Locate the cell with the specified text and output its [x, y] center coordinate. 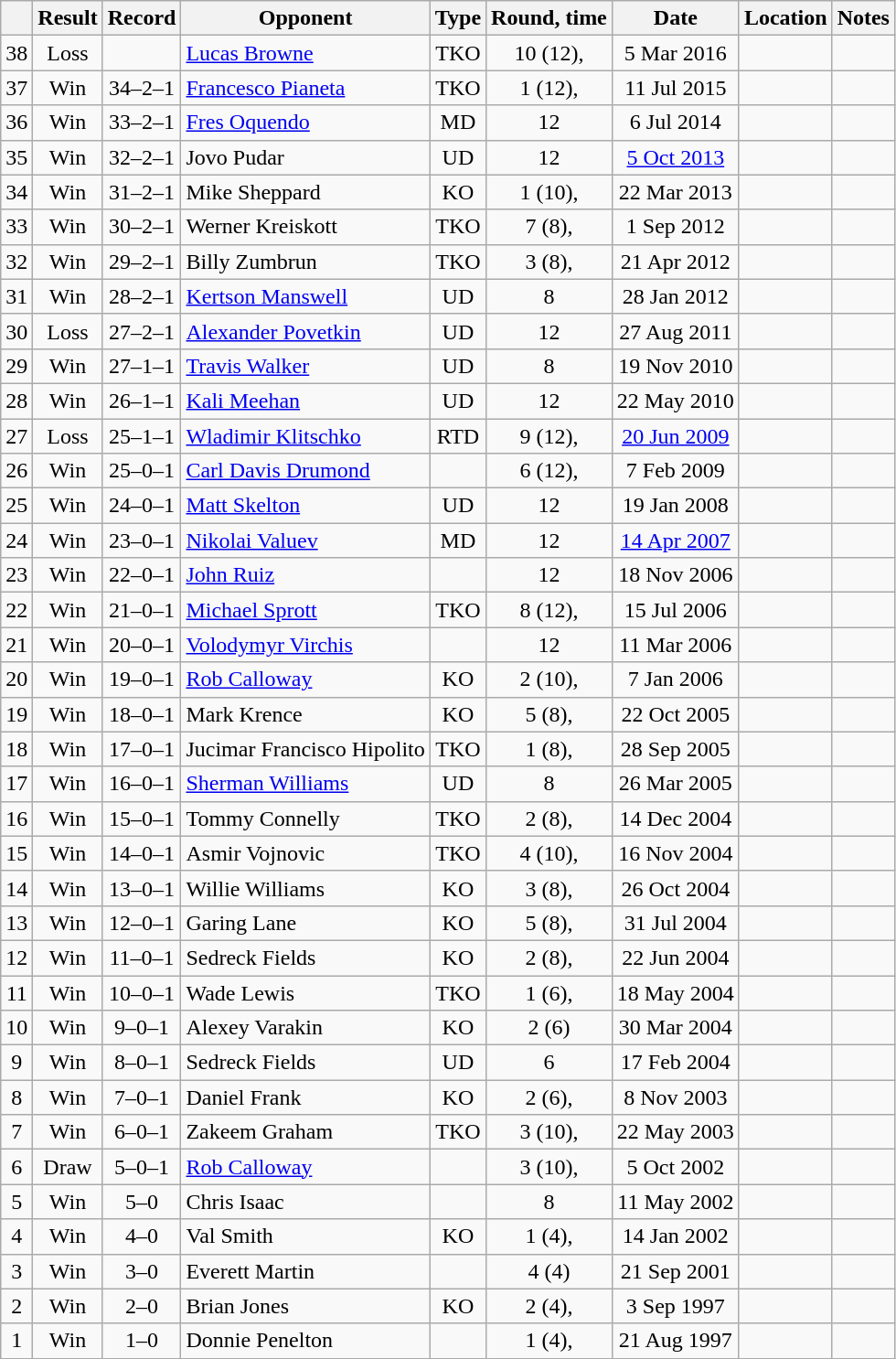
Alexander Povetkin [305, 331]
Draw [68, 1167]
1 (8), [549, 749]
Alexey Varakin [305, 1028]
Notes [863, 18]
2 (4), [549, 1306]
28–2–1 [142, 296]
Mark Krence [305, 714]
Donnie Penelton [305, 1341]
20–0–1 [142, 645]
21–0–1 [142, 610]
10 [16, 1028]
29 [16, 366]
19 Jan 2008 [675, 506]
1 Sep 2012 [675, 227]
Matt Skelton [305, 506]
10 (12), [549, 53]
37 [16, 88]
36 [16, 123]
38 [16, 53]
Tommy Connelly [305, 819]
2 (10), [549, 679]
2 (6), [549, 1097]
15 Jul 2006 [675, 610]
5 Oct 2013 [675, 157]
Daniel Frank [305, 1097]
RTD [457, 436]
22 May 2010 [675, 401]
Lucas Browne [305, 53]
5 Oct 2002 [675, 1167]
28 [16, 401]
30 Mar 2004 [675, 1028]
4 (4) [549, 1271]
9–0–1 [142, 1028]
11 May 2002 [675, 1202]
25 [16, 506]
32–2–1 [142, 157]
26–1–1 [142, 401]
Zakeem Graham [305, 1132]
Round, time [549, 18]
1–0 [142, 1341]
Garing Lane [305, 923]
30–2–1 [142, 227]
8 Nov 2003 [675, 1097]
1 (12), [549, 88]
1 (6), [549, 992]
John Ruiz [305, 575]
34–2–1 [142, 88]
27–2–1 [142, 331]
Kali Meehan [305, 401]
28 Sep 2005 [675, 749]
18 [16, 749]
5 [16, 1202]
15–0–1 [142, 819]
17–0–1 [142, 749]
28 Jan 2012 [675, 296]
Carl Davis Drumond [305, 471]
Michael Sprott [305, 610]
14 Jan 2002 [675, 1236]
7 Jan 2006 [675, 679]
21 Sep 2001 [675, 1271]
14 [16, 888]
3 [16, 1271]
3 Sep 1997 [675, 1306]
1 (10), [549, 192]
2 [16, 1306]
22 Jun 2004 [675, 958]
17 Feb 2004 [675, 1063]
Chris Isaac [305, 1202]
19 [16, 714]
Date [675, 18]
Type [457, 18]
Result [68, 18]
19 Nov 2010 [675, 366]
13 [16, 923]
34 [16, 192]
29–2–1 [142, 262]
22 Mar 2013 [675, 192]
Volodymyr Virchis [305, 645]
2 (6) [549, 1028]
25–0–1 [142, 471]
Wladimir Klitschko [305, 436]
20 [16, 679]
24–0–1 [142, 506]
Record [142, 18]
27 [16, 436]
Billy Zumbrun [305, 262]
5–0 [142, 1202]
31 [16, 296]
Mike Sheppard [305, 192]
9 [16, 1063]
20 Jun 2009 [675, 436]
23–0–1 [142, 540]
17 [16, 784]
26 Mar 2005 [675, 784]
4 (10), [549, 853]
31–2–1 [142, 192]
22 [16, 610]
7 (8), [549, 227]
16 [16, 819]
22–0–1 [142, 575]
11 [16, 992]
2–0 [142, 1306]
Asmir Vojnovic [305, 853]
14 Dec 2004 [675, 819]
16 Nov 2004 [675, 853]
Jovo Pudar [305, 157]
Fres Oquendo [305, 123]
Jucimar Francisco Hipolito [305, 749]
35 [16, 157]
Brian Jones [305, 1306]
3–0 [142, 1271]
14–0–1 [142, 853]
Opponent [305, 18]
31 Jul 2004 [675, 923]
10–0–1 [142, 992]
Werner Kreiskott [305, 227]
5 Mar 2016 [675, 53]
24 [16, 540]
13–0–1 [142, 888]
21 Apr 2012 [675, 262]
6 (12), [549, 471]
8–0–1 [142, 1063]
27–1–1 [142, 366]
23 [16, 575]
26 [16, 471]
27 Aug 2011 [675, 331]
6 Jul 2014 [675, 123]
Nikolai Valuev [305, 540]
Travis Walker [305, 366]
15 [16, 853]
Val Smith [305, 1236]
14 Apr 2007 [675, 540]
1 [16, 1341]
7 [16, 1132]
30 [16, 331]
5–0–1 [142, 1167]
18–0–1 [142, 714]
Francesco Pianeta [305, 88]
Willie Williams [305, 888]
4–0 [142, 1236]
7 Feb 2009 [675, 471]
18 May 2004 [675, 992]
7–0–1 [142, 1097]
21 [16, 645]
25–1–1 [142, 436]
Kertson Manswell [305, 296]
22 Oct 2005 [675, 714]
16–0–1 [142, 784]
26 Oct 2004 [675, 888]
Location [785, 18]
Sherman Williams [305, 784]
9 (12), [549, 436]
33–2–1 [142, 123]
8 (12), [549, 610]
21 Aug 1997 [675, 1341]
Everett Martin [305, 1271]
11–0–1 [142, 958]
11 Jul 2015 [675, 88]
32 [16, 262]
12–0–1 [142, 923]
11 Mar 2006 [675, 645]
6–0–1 [142, 1132]
33 [16, 227]
Wade Lewis [305, 992]
19–0–1 [142, 679]
18 Nov 2006 [675, 575]
22 May 2003 [675, 1132]
4 [16, 1236]
